From the cell containing the given text, extract its center point as [X, Y] coordinate. 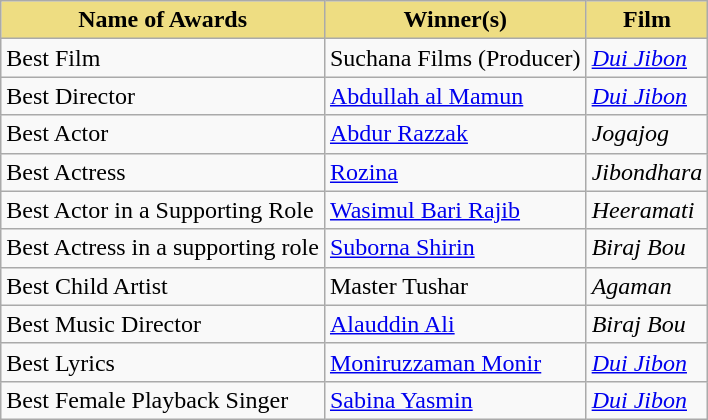
Film [647, 20]
Abdur Razzak [455, 134]
Best Child Artist [163, 286]
Suchana Films (Producer) [455, 58]
Wasimul Bari Rajib [455, 210]
Moniruzzaman Monir [455, 362]
Jibondhara [647, 172]
Suborna Shirin [455, 248]
Heeramati [647, 210]
Master Tushar [455, 286]
Best Actress in a supporting role [163, 248]
Best Director [163, 96]
Sabina Yasmin [455, 400]
Agaman [647, 286]
Name of Awards [163, 20]
Best Film [163, 58]
Jogajog [647, 134]
Alauddin Ali [455, 324]
Abdullah al Mamun [455, 96]
Winner(s) [455, 20]
Best Lyrics [163, 362]
Rozina [455, 172]
Best Actor in a Supporting Role [163, 210]
Best Actor [163, 134]
Best Female Playback Singer [163, 400]
Best Music Director [163, 324]
Best Actress [163, 172]
